Output the [x, y] coordinate of the center of the cell containing the given text.  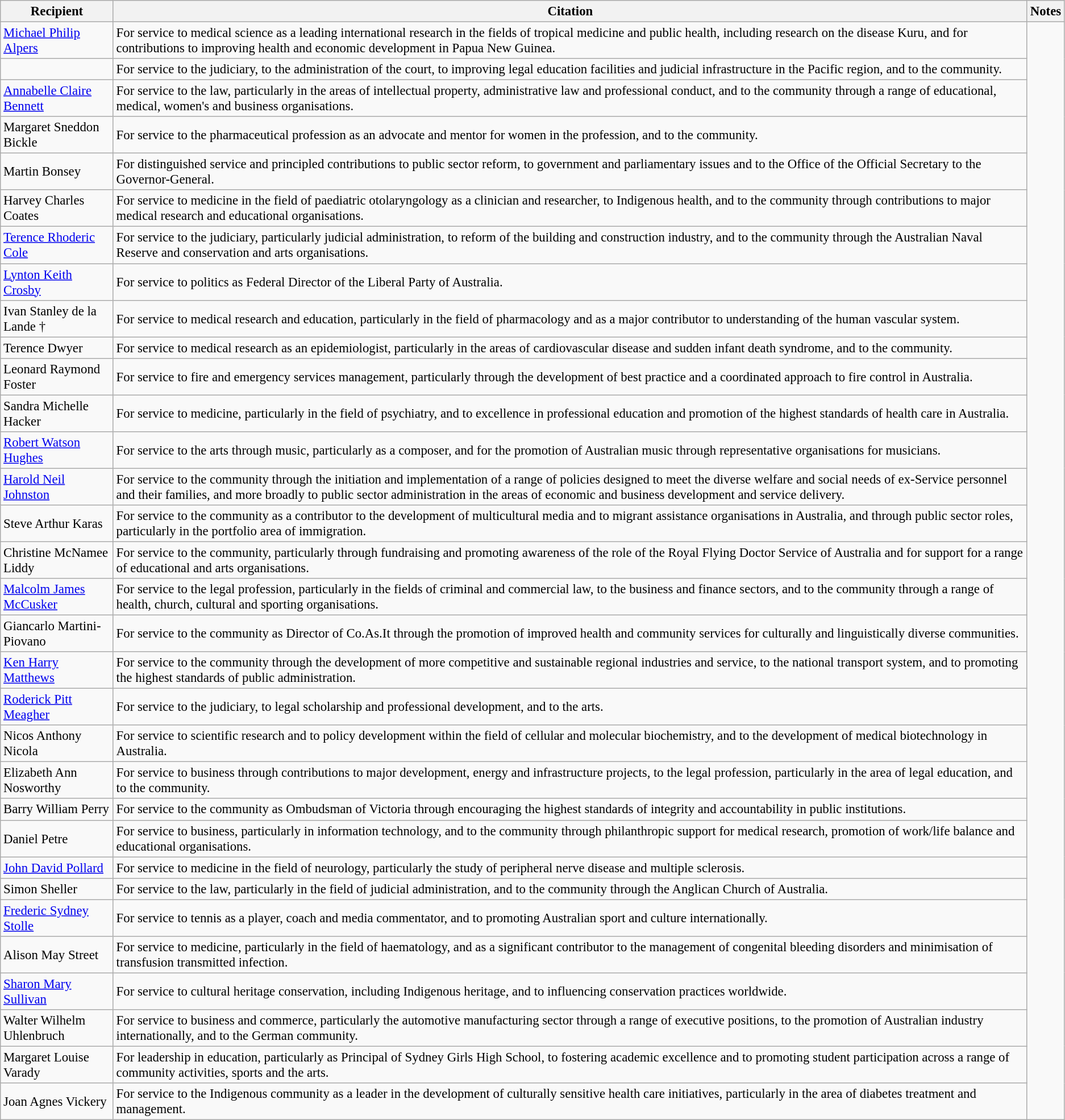
Ken Harry Matthews [57, 671]
Walter Wilhelm Uhlenbruch [57, 1029]
Michael Philip Alpers [57, 41]
For service to cultural heritage conservation, including Indigenous heritage, and to influencing conservation practices worldwide. [570, 991]
For service to politics as Federal Director of the Liberal Party of Australia. [570, 282]
Christine McNamee Liddy [57, 560]
Ivan Stanley de la Lande † [57, 318]
Margaret Louise Varady [57, 1065]
Sandra Michelle Hacker [57, 414]
Daniel Petre [57, 839]
Harvey Charles Coates [57, 208]
Recipient [57, 11]
Terence Rhoderic Cole [57, 245]
Martin Bonsey [57, 172]
Malcolm James McCusker [57, 597]
Elizabeth Ann Nosworthy [57, 781]
For service to medicine in the field of neurology, particularly the study of peripheral nerve disease and multiple sclerosis. [570, 868]
Margaret Sneddon Bickle [57, 135]
For service to tennis as a player, coach and media commentator, and to promoting Australian sport and culture internationally. [570, 918]
Terence Dwyer [57, 348]
John David Pollard [57, 868]
Joan Agnes Vickery [57, 1101]
Simon Sheller [57, 889]
Harold Neil Johnston [57, 486]
Steve Arthur Karas [57, 524]
Alison May Street [57, 955]
Giancarlo Martini-Piovano [57, 634]
Leonard Raymond Foster [57, 376]
Sharon Mary Sullivan [57, 991]
Roderick Pitt Meagher [57, 707]
Lynton Keith Crosby [57, 282]
Barry William Perry [57, 810]
Citation [570, 11]
Notes [1046, 11]
Annabelle Claire Bennett [57, 99]
For service to the pharmaceutical profession as an advocate and mentor for women in the profession, and to the community. [570, 135]
Robert Watson Hughes [57, 450]
For service to the law, particularly in the field of judicial administration, and to the community through the Anglican Church of Australia. [570, 889]
Frederic Sydney Stolle [57, 918]
Nicos Anthony Nicola [57, 743]
For service to the judiciary, to legal scholarship and professional development, and to the arts. [570, 707]
